Search for the cell housing the specified text and yield its (x, y) center coordinate. 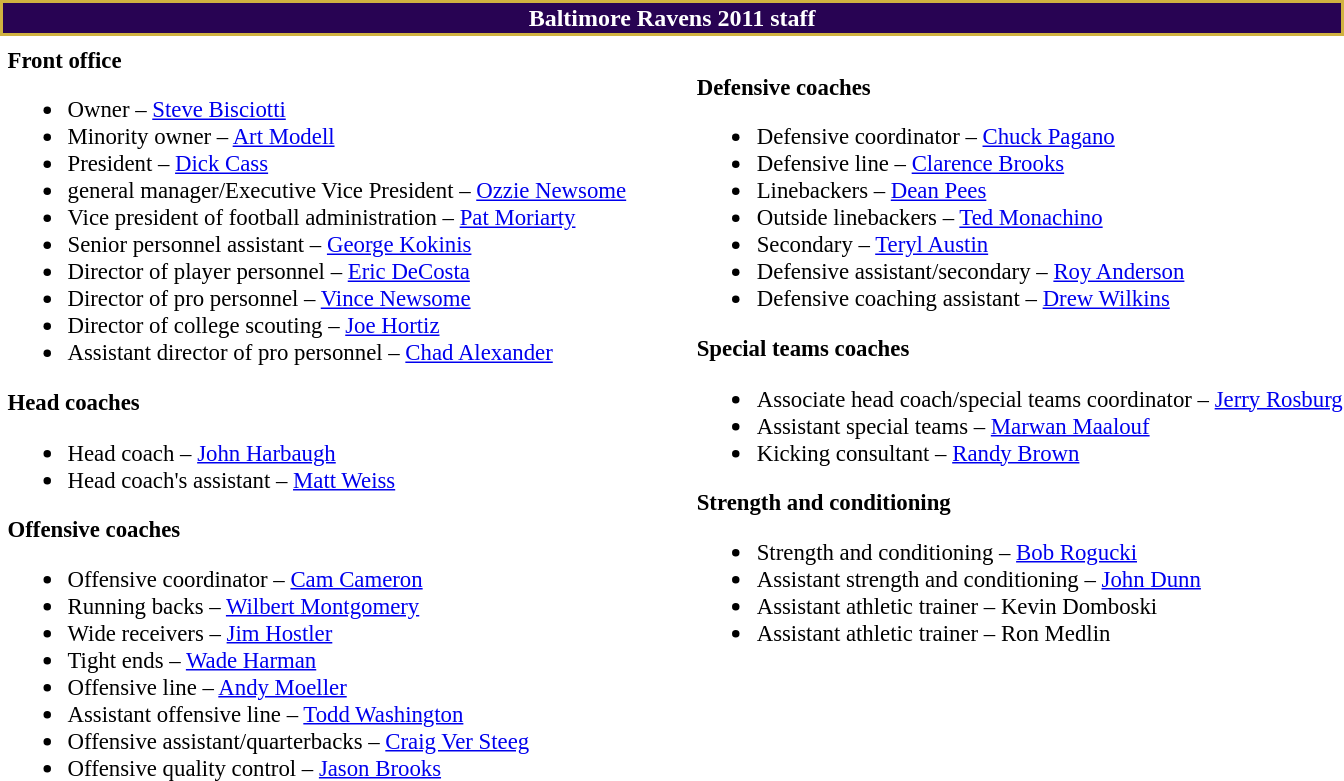
Baltimore Ravens 2011 staff (672, 18)
